Scan for the cell matching the given text and deliver its [X, Y] coordinate at center. 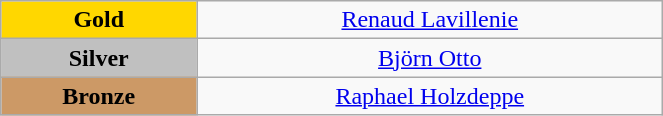
Björn Otto [430, 58]
Bronze [99, 96]
Raphael Holzdeppe [430, 96]
Renaud Lavillenie [430, 20]
Gold [99, 20]
Silver [99, 58]
